Find where the given text appears and provide that cell's center as [x, y] coordinate. 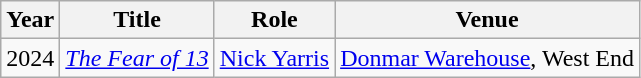
The Fear of 13 [137, 58]
Venue [488, 20]
Title [137, 20]
Year [30, 20]
2024 [30, 58]
Role [274, 20]
Nick Yarris [274, 58]
Donmar Warehouse, West End [488, 58]
